For the text-containing cell, return its midpoint in [X, Y] coordinate format. 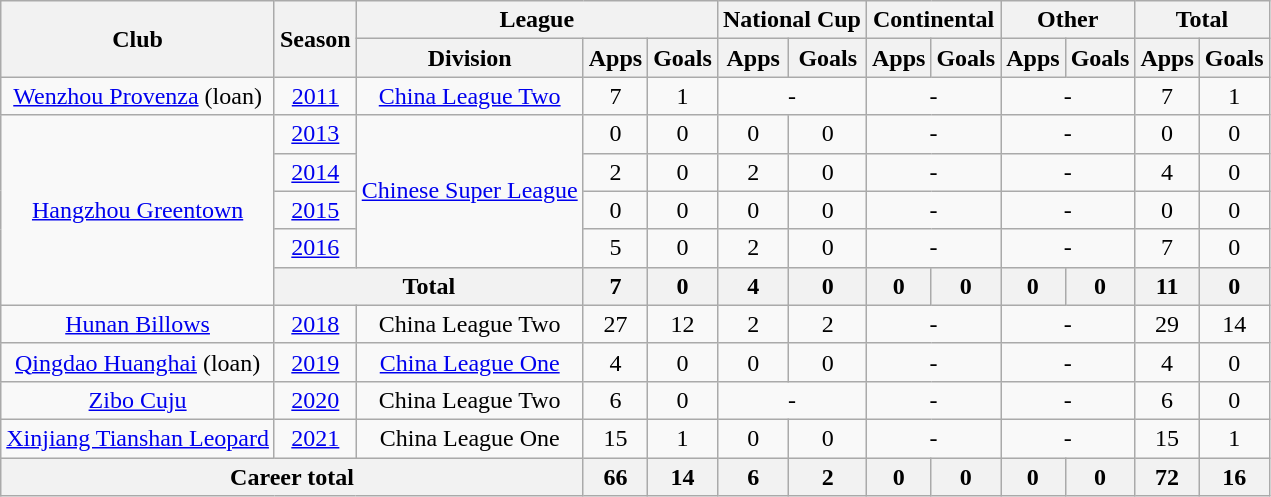
Xinjiang Tianshan Leopard [138, 438]
12 [683, 324]
Chinese Super League [470, 191]
2011 [315, 96]
16 [1234, 477]
Club [138, 39]
2016 [315, 248]
Qingdao Huanghai (loan) [138, 362]
Career total [292, 477]
Zibo Cuju [138, 400]
Division [470, 58]
Season [315, 39]
Hangzhou Greentown [138, 210]
Continental [933, 20]
2014 [315, 172]
11 [1167, 286]
66 [615, 477]
League [536, 20]
5 [615, 248]
29 [1167, 324]
Wenzhou Provenza (loan) [138, 96]
Other [1068, 20]
Hunan Billows [138, 324]
72 [1167, 477]
27 [615, 324]
2013 [315, 134]
2018 [315, 324]
National Cup [792, 20]
2021 [315, 438]
2019 [315, 362]
2015 [315, 210]
2020 [315, 400]
